Return the (X, Y) coordinate for the center point of the cell that contains the specified text.  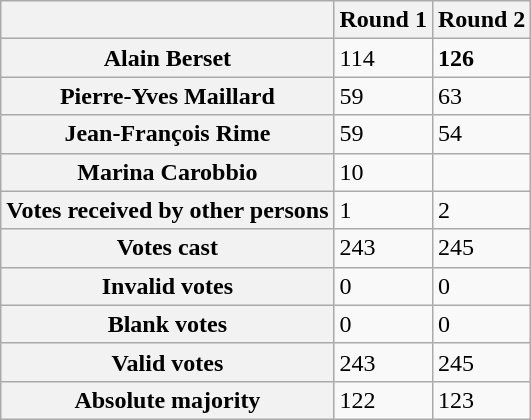
Votes received by other persons (168, 210)
Pierre-Yves Maillard (168, 96)
2 (481, 210)
Jean-François Rime (168, 134)
Valid votes (168, 362)
Invalid votes (168, 286)
Alain Berset (168, 58)
Marina Carobbio (168, 172)
Round 2 (481, 20)
63 (481, 96)
122 (383, 400)
126 (481, 58)
Blank votes (168, 324)
1 (383, 210)
Round 1 (383, 20)
Votes cast (168, 248)
10 (383, 172)
114 (383, 58)
123 (481, 400)
54 (481, 134)
Absolute majority (168, 400)
